Identify which cell holds the provided text, then report its (x, y) central coordinate. 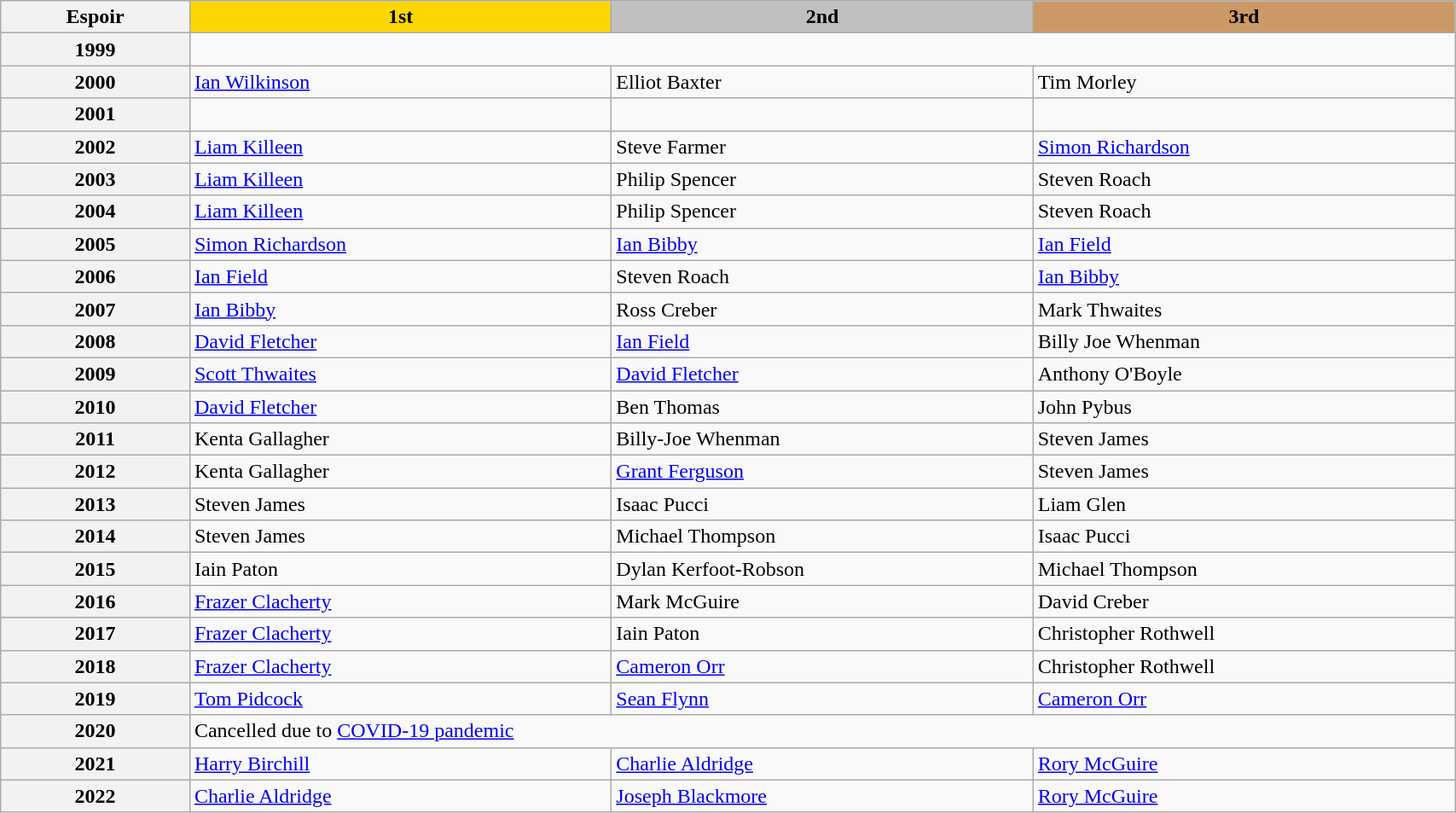
2000 (96, 82)
Joseph Blackmore (822, 796)
2019 (96, 699)
Ben Thomas (822, 407)
Ian Wilkinson (400, 82)
Sean Flynn (822, 699)
2016 (96, 601)
Espoir (96, 17)
3rd (1244, 17)
2021 (96, 764)
2022 (96, 796)
1999 (96, 49)
2006 (96, 276)
2012 (96, 472)
Harry Birchill (400, 764)
Steve Farmer (822, 147)
2013 (96, 504)
Billy Joe Whenman (1244, 341)
2011 (96, 439)
2001 (96, 114)
2nd (822, 17)
2008 (96, 341)
2014 (96, 537)
2005 (96, 244)
2010 (96, 407)
1st (400, 17)
2003 (96, 179)
Mark Thwaites (1244, 309)
2017 (96, 634)
2018 (96, 666)
Ross Creber (822, 309)
2004 (96, 212)
2020 (96, 731)
2002 (96, 147)
Liam Glen (1244, 504)
Tim Morley (1244, 82)
Mark McGuire (822, 601)
Cancelled due to COVID-19 pandemic (822, 731)
Billy-Joe Whenman (822, 439)
Scott Thwaites (400, 374)
Tom Pidcock (400, 699)
David Creber (1244, 601)
Grant Ferguson (822, 472)
Dylan Kerfoot-Robson (822, 569)
2015 (96, 569)
2009 (96, 374)
Elliot Baxter (822, 82)
2007 (96, 309)
John Pybus (1244, 407)
Anthony O'Boyle (1244, 374)
